Scan for the cell matching the given text and deliver its [x, y] coordinate at center. 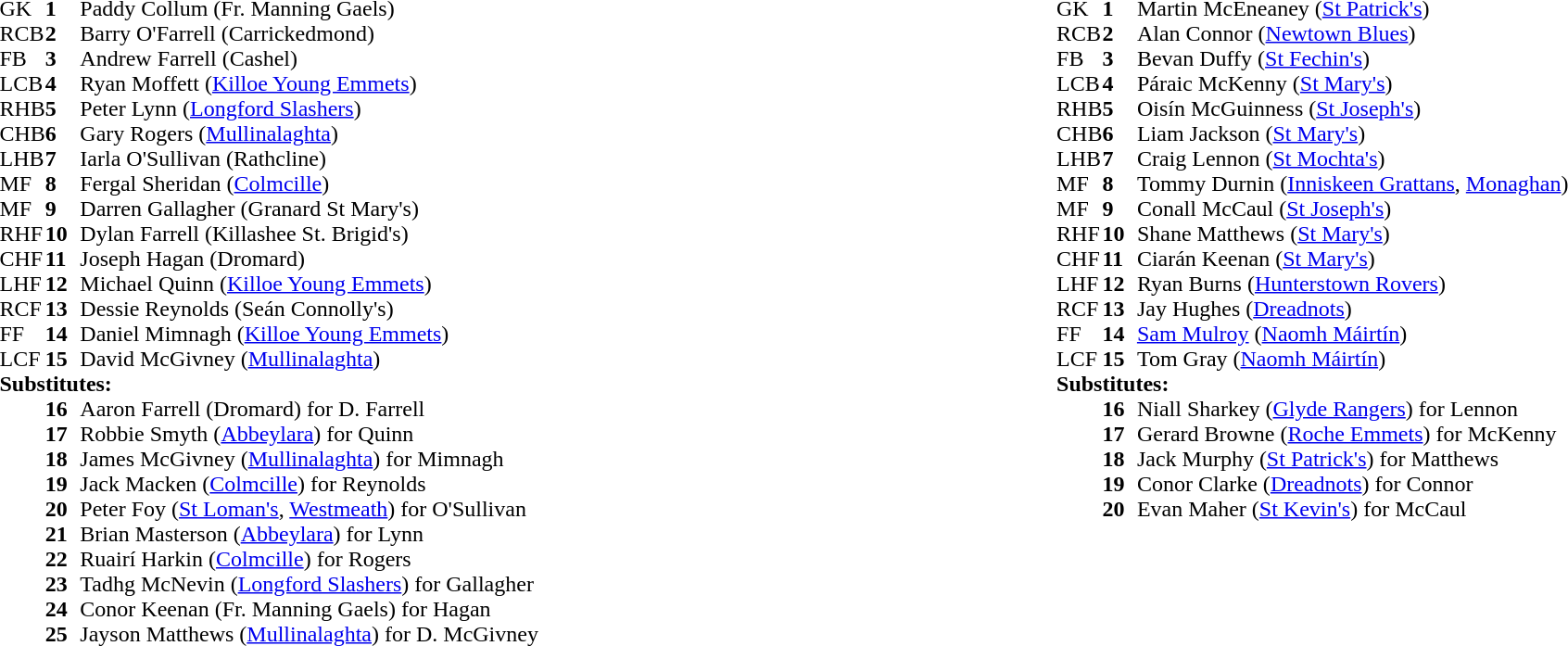
Jack Macken (Colmcille) for Reynolds [310, 484]
Robbie Smyth (Abbeylara) for Quinn [310, 434]
23 [63, 584]
Dessie Reynolds (Seán Connolly's) [310, 310]
25 [63, 634]
Ryan Moffett (Killoe Young Emmets) [310, 83]
Joseph Hagan (Dromard) [310, 260]
Peter Foy (St Loman's, Westmeath) for O'Sullivan [310, 510]
Tadhg McNevin (Longford Slashers) for Gallagher [310, 584]
Ruairí Harkin (Colmcille) for Rogers [310, 560]
22 [63, 560]
Dylan Farrell (Killashee St. Brigid's) [310, 234]
Peter Lynn (Longford Slashers) [310, 109]
Aaron Farrell (Dromard) for D. Farrell [310, 410]
Jayson Matthews (Mullinalaghta) for D. McGivney [310, 634]
Gary Rogers (Mullinalaghta) [310, 133]
Andrew Farrell (Cashel) [310, 59]
24 [63, 610]
James McGivney (Mullinalaghta) for Mimnagh [310, 460]
Darren Gallagher (Granard St Mary's) [310, 209]
21 [63, 534]
Fergal Sheridan (Colmcille) [310, 184]
David McGivney (Mullinalaghta) [310, 360]
Barry O'Farrell (Carrickedmond) [310, 33]
Iarla O'Sullivan (Rathcline) [310, 159]
Brian Masterson (Abbeylara) for Lynn [310, 534]
Conor Keenan (Fr. Manning Gaels) for Hagan [310, 610]
Daniel Mimnagh (Killoe Young Emmets) [310, 334]
Michael Quinn (Killoe Young Emmets) [310, 284]
